From the cell containing the given text, extract its center point as [x, y] coordinate. 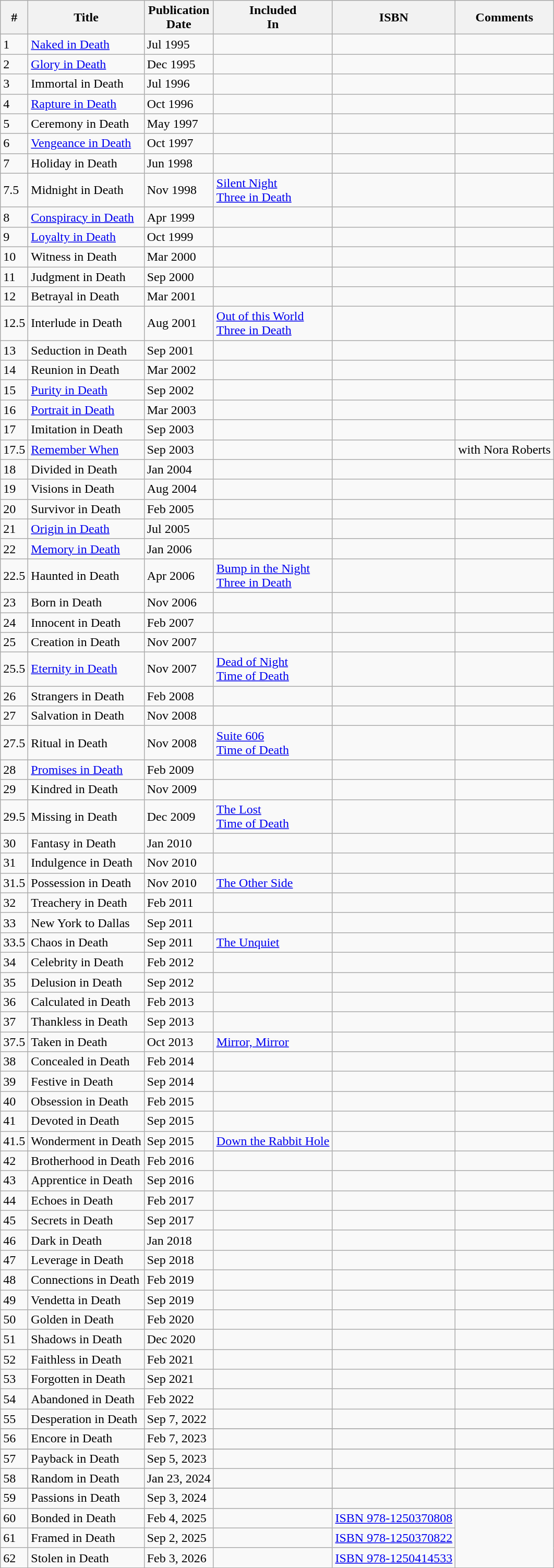
36 [15, 1002]
47 [15, 1260]
33.5 [15, 942]
6 [15, 143]
Feb 2017 [178, 1200]
Kindred in Death [86, 789]
Devoted in Death [86, 1121]
Visions in Death [86, 489]
Remember When [86, 449]
10 [15, 257]
The Unquiet [273, 942]
Interlude in Death [86, 323]
Feb 2007 [178, 622]
Apprentice in Death [86, 1181]
54 [15, 1399]
14 [15, 370]
Leverage in Death [86, 1260]
61 [15, 1538]
Calculated in Death [86, 1002]
Holiday in Death [86, 163]
41 [15, 1121]
Rapture in Death [86, 104]
Promises in Death [86, 770]
Apr 2006 [178, 576]
49 [15, 1300]
Feb 2020 [178, 1320]
5 [15, 124]
Sep 2018 [178, 1260]
Indulgence in Death [86, 863]
39 [15, 1081]
The Other Side [273, 883]
Feb 2019 [178, 1280]
21 [15, 529]
Jan 23, 2024 [178, 1478]
11 [15, 277]
Fantasy in Death [86, 843]
Aug 2001 [178, 323]
Feb 2012 [178, 962]
Survivor in Death [86, 509]
Immortal in Death [86, 84]
Mar 2000 [178, 257]
Bonded in Death [86, 1518]
56 [15, 1439]
Feb 2011 [178, 903]
Desperation in Death [86, 1419]
Taken in Death [86, 1042]
20 [15, 509]
22.5 [15, 576]
Feb 7, 2023 [178, 1439]
Oct 2013 [178, 1042]
Connections in Death [86, 1280]
Echoes in Death [86, 1200]
58 [15, 1478]
Sep 2002 [178, 390]
Feb 2008 [178, 696]
Nov 1998 [178, 190]
Delusion in Death [86, 982]
Conspiracy in Death [86, 217]
60 [15, 1518]
43 [15, 1181]
18 [15, 469]
Jan 2018 [178, 1240]
Sep 2021 [178, 1379]
Salvation in Death [86, 716]
28 [15, 770]
32 [15, 903]
15 [15, 390]
Feb 2014 [178, 1062]
53 [15, 1379]
31 [15, 863]
ISBN [394, 18]
Thankless in Death [86, 1022]
22 [15, 549]
Oct 1996 [178, 104]
Sep 5, 2023 [178, 1458]
Loyalty in Death [86, 237]
Dec 2009 [178, 817]
Suite 606Time of Death [273, 743]
12.5 [15, 323]
Jul 1996 [178, 84]
2 [15, 64]
Feb 2005 [178, 509]
Feb 3, 2026 [178, 1558]
62 [15, 1558]
13 [15, 350]
ISBN 978-1250370822 [394, 1538]
Feb 4, 2025 [178, 1518]
23 [15, 602]
17 [15, 430]
Midnight in Death [86, 190]
Eternity in Death [86, 670]
8 [15, 217]
30 [15, 843]
50 [15, 1320]
Feb 2009 [178, 770]
Sep 2013 [178, 1022]
Feb 2021 [178, 1359]
7.5 [15, 190]
Title [86, 18]
Sep 2012 [178, 982]
7 [15, 163]
Sep 2019 [178, 1300]
# [15, 18]
40 [15, 1101]
59 [15, 1498]
16 [15, 410]
17.5 [15, 449]
37 [15, 1022]
45 [15, 1220]
Encore in Death [86, 1439]
Silent NightThree in Death [273, 190]
35 [15, 982]
29 [15, 789]
9 [15, 237]
Feb 2022 [178, 1399]
Dec 1995 [178, 64]
Framed in Death [86, 1538]
Jun 1998 [178, 163]
Sep 3, 2024 [178, 1498]
Apr 1999 [178, 217]
Down the Rabbit Hole [273, 1141]
Dec 2020 [178, 1340]
Creation in Death [86, 642]
Festive in Death [86, 1081]
Reunion in Death [86, 370]
with Nora Roberts [504, 449]
Vendetta in Death [86, 1300]
Brotherhood in Death [86, 1161]
Sep 2017 [178, 1220]
Feb 2015 [178, 1101]
New York to Dallas [86, 922]
33 [15, 922]
Imitation in Death [86, 430]
Forgotten in Death [86, 1379]
Aug 2004 [178, 489]
Shadows in Death [86, 1340]
Sep 2014 [178, 1081]
Sep 2001 [178, 350]
Treachery in Death [86, 903]
38 [15, 1062]
Secrets in Death [86, 1220]
Possession in Death [86, 883]
25 [15, 642]
Passions in Death [86, 1498]
Mar 2001 [178, 297]
Mar 2003 [178, 410]
Jul 2005 [178, 529]
Stolen in Death [86, 1558]
Portrait in Death [86, 410]
46 [15, 1240]
Random in Death [86, 1478]
Nov 2006 [178, 602]
42 [15, 1161]
55 [15, 1419]
Golden in Death [86, 1320]
4 [15, 104]
Sep 2, 2025 [178, 1538]
Dead of NightTime of Death [273, 670]
Jan 2010 [178, 843]
Abandoned in Death [86, 1399]
27 [15, 716]
41.5 [15, 1141]
Ceremony in Death [86, 124]
29.5 [15, 817]
Divided in Death [86, 469]
52 [15, 1359]
Born in Death [86, 602]
Faithless in Death [86, 1359]
37.5 [15, 1042]
Jul 1995 [178, 44]
Obsession in Death [86, 1101]
The LostTime of Death [273, 817]
Out of this WorldThree in Death [273, 323]
Concealed in Death [86, 1062]
Bump in the NightThree in Death [273, 576]
Betrayal in Death [86, 297]
Comments [504, 18]
ISBN 978-1250414533 [394, 1558]
Chaos in Death [86, 942]
44 [15, 1200]
12 [15, 297]
Vengeance in Death [86, 143]
Oct 1999 [178, 237]
57 [15, 1458]
Memory in Death [86, 549]
Purity in Death [86, 390]
Nov 2009 [178, 789]
27.5 [15, 743]
Feb 2016 [178, 1161]
Jan 2006 [178, 549]
Strangers in Death [86, 696]
31.5 [15, 883]
Mirror, Mirror [273, 1042]
Seduction in Death [86, 350]
Witness in Death [86, 257]
May 1997 [178, 124]
Glory in Death [86, 64]
Sep 2016 [178, 1181]
Sep 7, 2022 [178, 1419]
19 [15, 489]
ISBN 978-1250370808 [394, 1518]
IncludedIn [273, 18]
3 [15, 84]
Mar 2002 [178, 370]
Wonderment in Death [86, 1141]
34 [15, 962]
Dark in Death [86, 1240]
Payback in Death [86, 1458]
Jan 2004 [178, 469]
25.5 [15, 670]
Innocent in Death [86, 622]
48 [15, 1280]
Sep 2000 [178, 277]
Naked in Death [86, 44]
Haunted in Death [86, 576]
Celebrity in Death [86, 962]
PublicationDate [178, 18]
24 [15, 622]
26 [15, 696]
Ritual in Death [86, 743]
Judgment in Death [86, 277]
51 [15, 1340]
Feb 2013 [178, 1002]
1 [15, 44]
Oct 1997 [178, 143]
Missing in Death [86, 817]
Origin in Death [86, 529]
